Scan for the cell matching the given text and deliver its (x, y) coordinate at center. 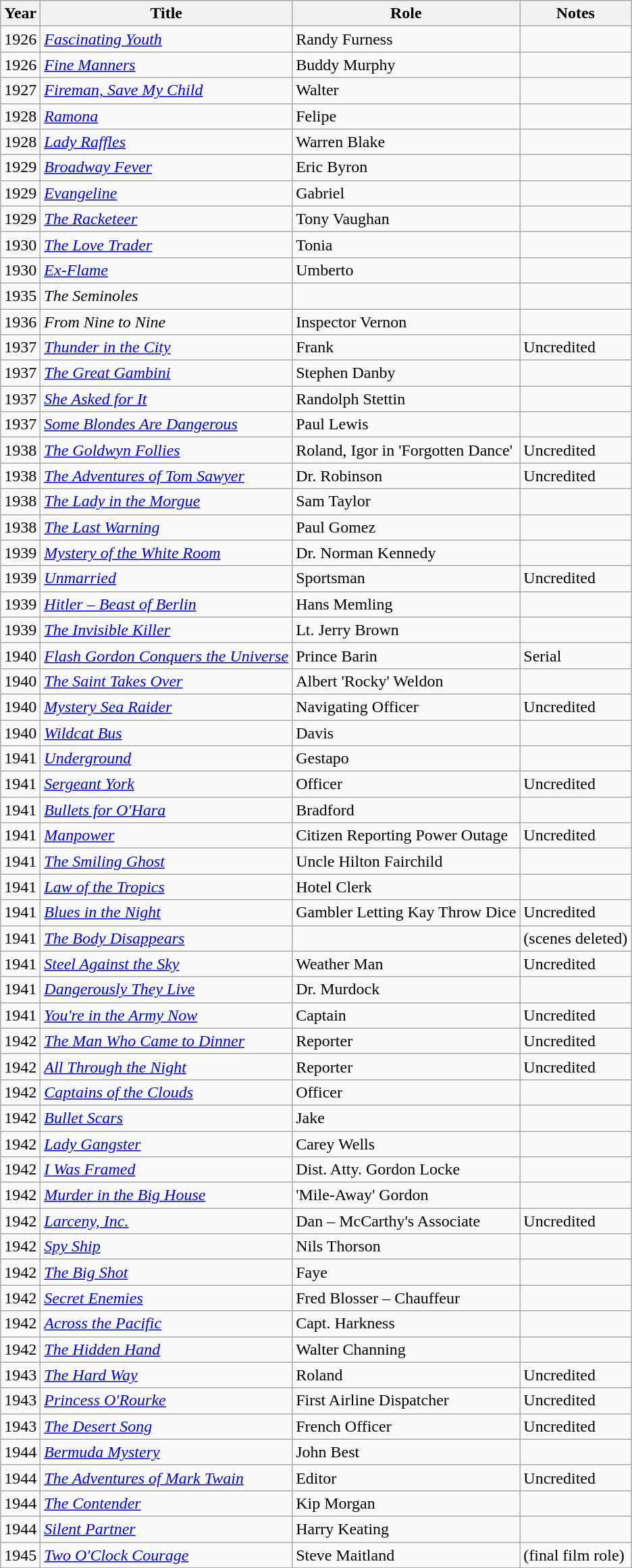
Dangerously They Live (166, 990)
Steel Against the Sky (166, 964)
Navigating Officer (406, 707)
Jake (406, 1118)
Weather Man (406, 964)
The Smiling Ghost (166, 861)
All Through the Night (166, 1066)
Lady Raffles (166, 142)
Dist. Atty. Gordon Locke (406, 1170)
Serial (575, 655)
Bradford (406, 810)
Roland (406, 1375)
Underground (166, 759)
Davis (406, 732)
Larceny, Inc. (166, 1221)
Fred Blosser – Chauffeur (406, 1298)
The Saint Takes Over (166, 681)
Sportsman (406, 578)
Stephen Danby (406, 373)
The Adventures of Mark Twain (166, 1478)
Sam Taylor (406, 502)
Sergeant York (166, 784)
Inspector Vernon (406, 322)
Bullet Scars (166, 1118)
The Body Disappears (166, 938)
Murder in the Big House (166, 1195)
The Hidden Hand (166, 1349)
The Contender (166, 1503)
I Was Framed (166, 1170)
Notes (575, 13)
Tonia (406, 244)
Evangeline (166, 193)
Paul Gomez (406, 527)
Fascinating Youth (166, 39)
Ramona (166, 116)
The Man Who Came to Dinner (166, 1041)
Paul Lewis (406, 425)
The Adventures of Tom Sawyer (166, 476)
'Mile-Away' Gordon (406, 1195)
Lady Gangster (166, 1144)
The Goldwyn Follies (166, 450)
Randolph Stettin (406, 399)
From Nine to Nine (166, 322)
The Last Warning (166, 527)
Unmarried (166, 578)
Hotel Clerk (406, 887)
Some Blondes Are Dangerous (166, 425)
Spy Ship (166, 1247)
Faye (406, 1272)
Blues in the Night (166, 913)
Broadway Fever (166, 167)
Harry Keating (406, 1529)
You're in the Army Now (166, 1015)
Secret Enemies (166, 1298)
Umberto (406, 270)
Walter Channing (406, 1349)
Warren Blake (406, 142)
Captain (406, 1015)
Roland, Igor in 'Forgotten Dance' (406, 450)
The Lady in the Morgue (166, 502)
She Asked for It (166, 399)
Dr. Norman Kennedy (406, 553)
(scenes deleted) (575, 938)
Year (20, 13)
1945 (20, 1555)
Buddy Murphy (406, 65)
Role (406, 13)
Manpower (166, 836)
Fine Manners (166, 65)
Ex-Flame (166, 270)
John Best (406, 1452)
Dr. Robinson (406, 476)
Captains of the Clouds (166, 1092)
Hitler – Beast of Berlin (166, 604)
Frank (406, 348)
Flash Gordon Conquers the Universe (166, 655)
First Airline Dispatcher (406, 1401)
Walter (406, 90)
Eric Byron (406, 167)
Carey Wells (406, 1144)
Steve Maitland (406, 1555)
Dan – McCarthy's Associate (406, 1221)
Thunder in the City (166, 348)
Kip Morgan (406, 1503)
Silent Partner (166, 1529)
The Racketeer (166, 219)
Gambler Letting Kay Throw Dice (406, 913)
Gabriel (406, 193)
Fireman, Save My Child (166, 90)
Tony Vaughan (406, 219)
Randy Furness (406, 39)
Prince Barin (406, 655)
French Officer (406, 1426)
Title (166, 13)
Capt. Harkness (406, 1324)
Bullets for O'Hara (166, 810)
Editor (406, 1478)
Bermuda Mystery (166, 1452)
Citizen Reporting Power Outage (406, 836)
The Seminoles (166, 296)
Dr. Murdock (406, 990)
The Hard Way (166, 1375)
Nils Thorson (406, 1247)
Lt. Jerry Brown (406, 630)
1927 (20, 90)
The Invisible Killer (166, 630)
Mystery Sea Raider (166, 707)
The Big Shot (166, 1272)
Two O'Clock Courage (166, 1555)
The Desert Song (166, 1426)
Uncle Hilton Fairchild (406, 861)
(final film role) (575, 1555)
Felipe (406, 116)
1935 (20, 296)
Mystery of the White Room (166, 553)
Hans Memling (406, 604)
The Great Gambini (166, 373)
Law of the Tropics (166, 887)
Princess O'Rourke (166, 1401)
Albert 'Rocky' Weldon (406, 681)
1936 (20, 322)
Gestapo (406, 759)
Wildcat Bus (166, 732)
Across the Pacific (166, 1324)
The Love Trader (166, 244)
